From the cell containing the given text, extract its center point as (X, Y) coordinate. 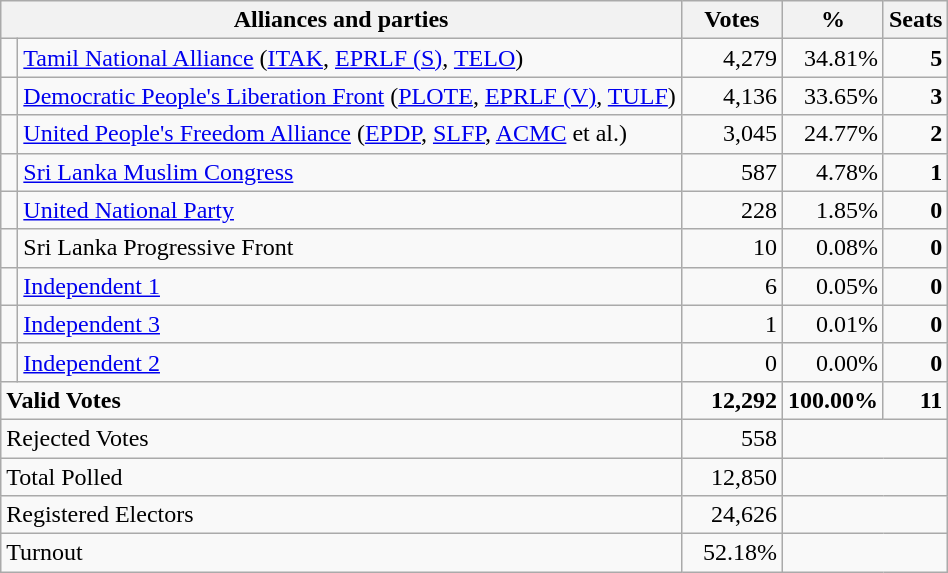
0.01% (832, 324)
United People's Freedom Alliance (EPDP, SLFP, ACMC et al.) (350, 134)
Valid Votes (342, 400)
24.77% (832, 134)
4.78% (832, 172)
100.00% (832, 400)
0.08% (832, 248)
Registered Electors (342, 515)
1.85% (832, 210)
Democratic People's Liberation Front (PLOTE, EPRLF (V), TULF) (350, 96)
12,292 (732, 400)
24,626 (732, 515)
34.81% (832, 58)
5 (915, 58)
% (832, 20)
Alliances and parties (342, 20)
4,136 (732, 96)
52.18% (732, 553)
33.65% (832, 96)
587 (732, 172)
0.00% (832, 362)
Independent 3 (350, 324)
558 (732, 438)
Sri Lanka Muslim Congress (350, 172)
6 (732, 286)
Votes (732, 20)
Seats (915, 20)
12,850 (732, 477)
Tamil National Alliance (ITAK, EPRLF (S), TELO) (350, 58)
2 (915, 134)
3,045 (732, 134)
Sri Lanka Progressive Front (350, 248)
Rejected Votes (342, 438)
United National Party (350, 210)
0.05% (832, 286)
Turnout (342, 553)
11 (915, 400)
Independent 1 (350, 286)
228 (732, 210)
Independent 2 (350, 362)
Total Polled (342, 477)
4,279 (732, 58)
10 (732, 248)
3 (915, 96)
